Determine the [X, Y] coordinate at the center of the cell enclosing the given text.  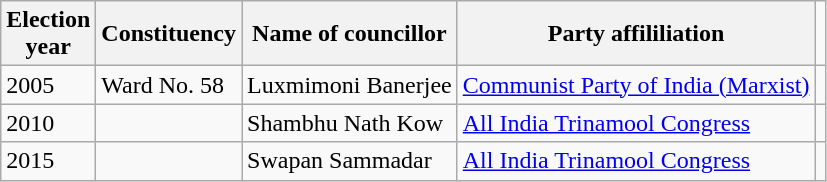
Constituency [169, 34]
Shambhu Nath Kow [350, 123]
2005 [48, 85]
2015 [48, 161]
2010 [48, 123]
Communist Party of India (Marxist) [636, 85]
Luxmimoni Banerjee [350, 85]
Ward No. 58 [169, 85]
Name of councillor [350, 34]
Election year [48, 34]
Party affililiation [636, 34]
Swapan Sammadar [350, 161]
